Detect which cell encompasses the target text, then output its [x, y] center coordinate. 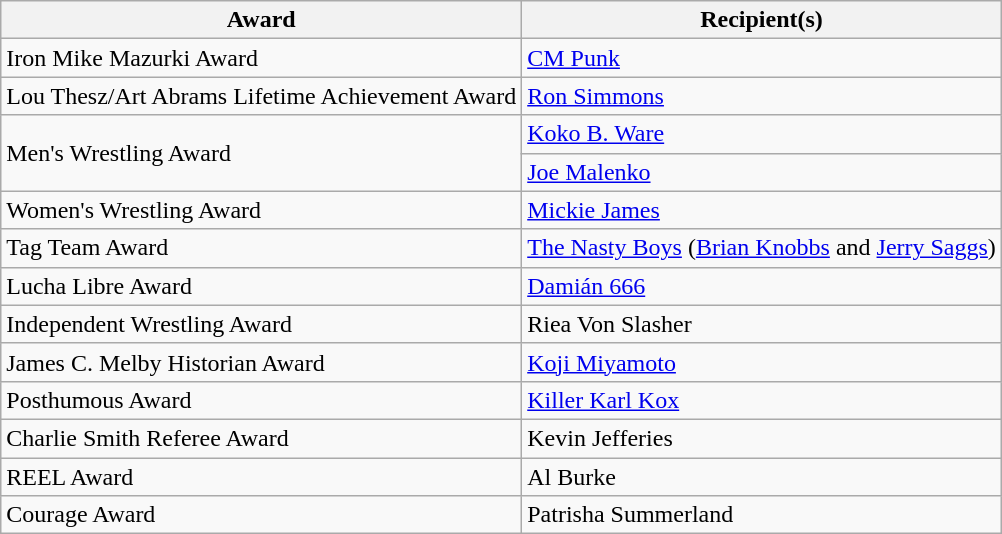
Lucha Libre Award [262, 286]
Damián 666 [762, 286]
Killer Karl Kox [762, 400]
Recipient(s) [762, 20]
James C. Melby Historian Award [262, 362]
Al Burke [762, 477]
Women's Wrestling Award [262, 210]
Joe Malenko [762, 172]
Koji Miyamoto [762, 362]
REEL Award [262, 477]
Iron Mike Mazurki Award [262, 58]
Koko B. Ware [762, 134]
Independent Wrestling Award [262, 324]
Charlie Smith Referee Award [262, 438]
Men's Wrestling Award [262, 153]
The Nasty Boys (Brian Knobbs and Jerry Saggs) [762, 248]
Lou Thesz/Art Abrams Lifetime Achievement Award [262, 96]
CM Punk [762, 58]
Posthumous Award [262, 400]
Kevin Jefferies [762, 438]
Courage Award [262, 515]
Patrisha Summerland [762, 515]
Tag Team Award [262, 248]
Riea Von Slasher [762, 324]
Award [262, 20]
Mickie James [762, 210]
Ron Simmons [762, 96]
